Capture the cell that displays the provided text and extract its (x, y) central coordinate. 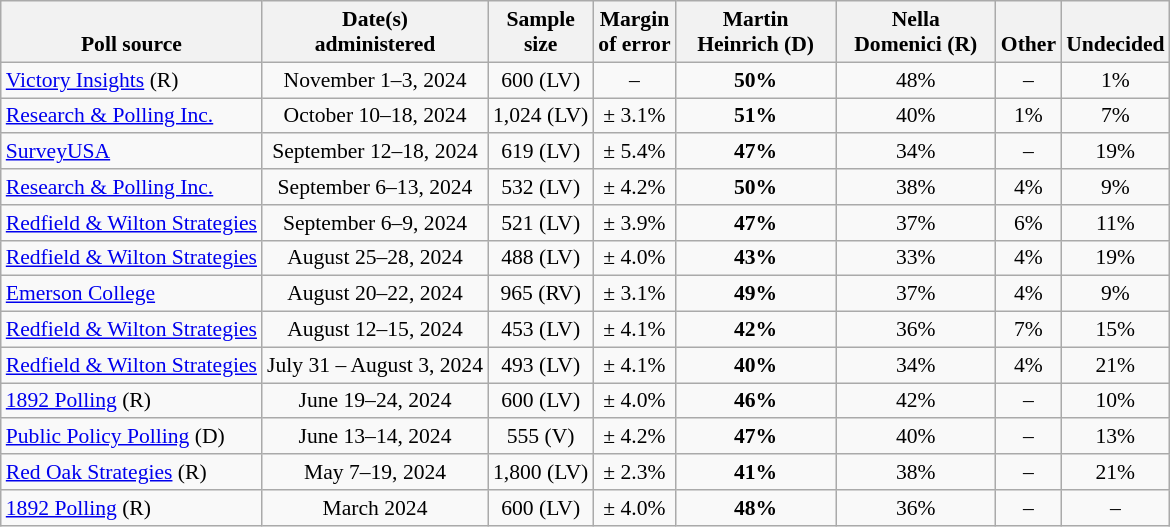
46% (756, 401)
6% (1028, 223)
1,800 (LV) (540, 472)
August 25–28, 2024 (375, 258)
10% (1115, 401)
MartinHeinrich (D) (756, 32)
± 2.3% (634, 472)
August 12–15, 2024 (375, 330)
Poll source (132, 32)
Samplesize (540, 32)
Undecided (1115, 32)
33% (916, 258)
49% (756, 294)
453 (LV) (540, 330)
1,024 (LV) (540, 116)
493 (LV) (540, 365)
September 6–13, 2024 (375, 187)
Red Oak Strategies (R) (132, 472)
532 (LV) (540, 187)
July 31 – August 3, 2024 (375, 365)
September 12–18, 2024 (375, 152)
41% (756, 472)
488 (LV) (540, 258)
September 6–9, 2024 (375, 223)
NellaDomenici (R) (916, 32)
11% (1115, 223)
June 19–24, 2024 (375, 401)
October 10–18, 2024 (375, 116)
November 1–3, 2024 (375, 80)
SurveyUSA (132, 152)
51% (756, 116)
15% (1115, 330)
43% (756, 258)
555 (V) (540, 437)
Victory Insights (R) (132, 80)
619 (LV) (540, 152)
Emerson College (132, 294)
March 2024 (375, 508)
June 13–14, 2024 (375, 437)
May 7–19, 2024 (375, 472)
± 5.4% (634, 152)
965 (RV) (540, 294)
521 (LV) (540, 223)
Other (1028, 32)
August 20–22, 2024 (375, 294)
Date(s)administered (375, 32)
13% (1115, 437)
Public Policy Polling (D) (132, 437)
Marginof error (634, 32)
± 3.9% (634, 223)
